Extract the (X, Y) coordinate from the center of the cell holding the provided text.  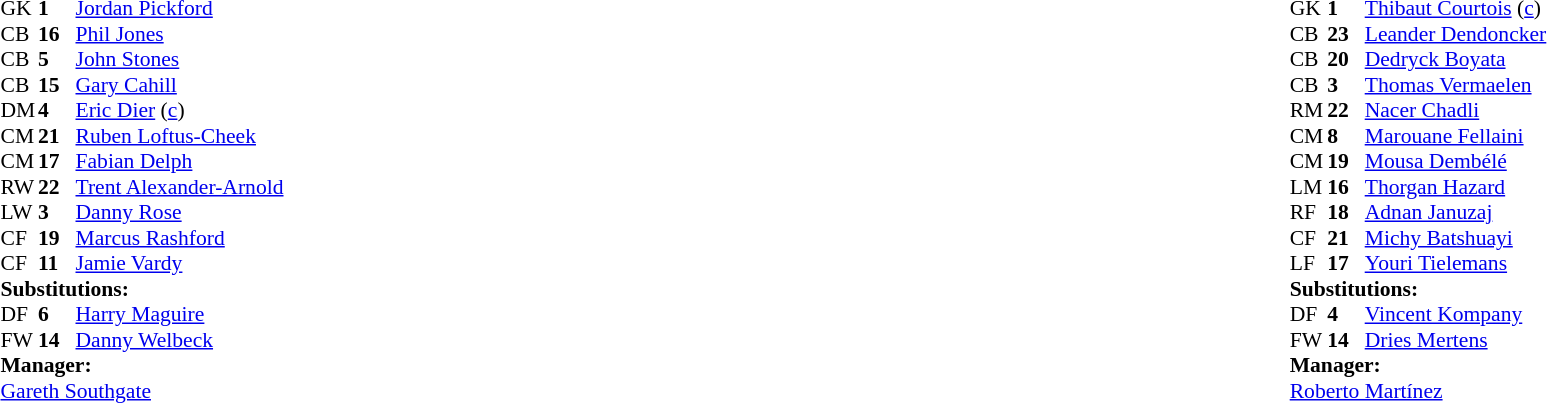
Dedryck Boyata (1456, 59)
LF (1309, 263)
Danny Rose (180, 213)
Vincent Kompany (1456, 315)
Gary Cahill (180, 85)
LW (19, 213)
11 (57, 263)
Jamie Vardy (180, 263)
Thorgan Hazard (1456, 187)
Dries Mertens (1456, 340)
Marcus Rashford (180, 238)
6 (57, 315)
23 (1346, 34)
Fabian Delph (180, 161)
Youri Tielemans (1456, 263)
18 (1346, 213)
Harry Maguire (180, 315)
Trent Alexander-Arnold (180, 187)
Eric Dier (c) (180, 111)
Michy Batshuayi (1456, 238)
Ruben Loftus-Cheek (180, 136)
LM (1309, 187)
Phil Jones (180, 34)
Adnan Januzaj (1456, 213)
RM (1309, 111)
Thomas Vermaelen (1456, 85)
Danny Welbeck (180, 340)
RW (19, 187)
John Stones (180, 59)
20 (1346, 59)
RF (1309, 213)
8 (1346, 136)
Nacer Chadli (1456, 111)
Leander Dendoncker (1456, 34)
5 (57, 59)
Mousa Dembélé (1456, 161)
15 (57, 85)
Marouane Fellaini (1456, 136)
DM (19, 111)
